Detect which cell encompasses the target text, then output its (X, Y) center coordinate. 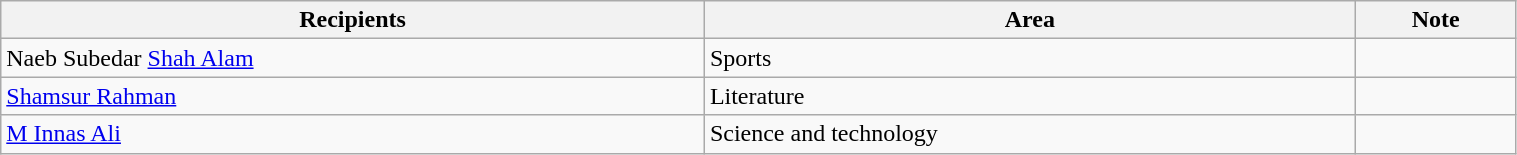
Area (1030, 20)
Sports (1030, 58)
Literature (1030, 96)
Science and technology (1030, 134)
Shamsur Rahman (353, 96)
Note (1436, 20)
Recipients (353, 20)
M Innas Ali (353, 134)
Naeb Subedar Shah Alam (353, 58)
